Extract the (x, y) coordinate from the center of the cell holding the provided text.  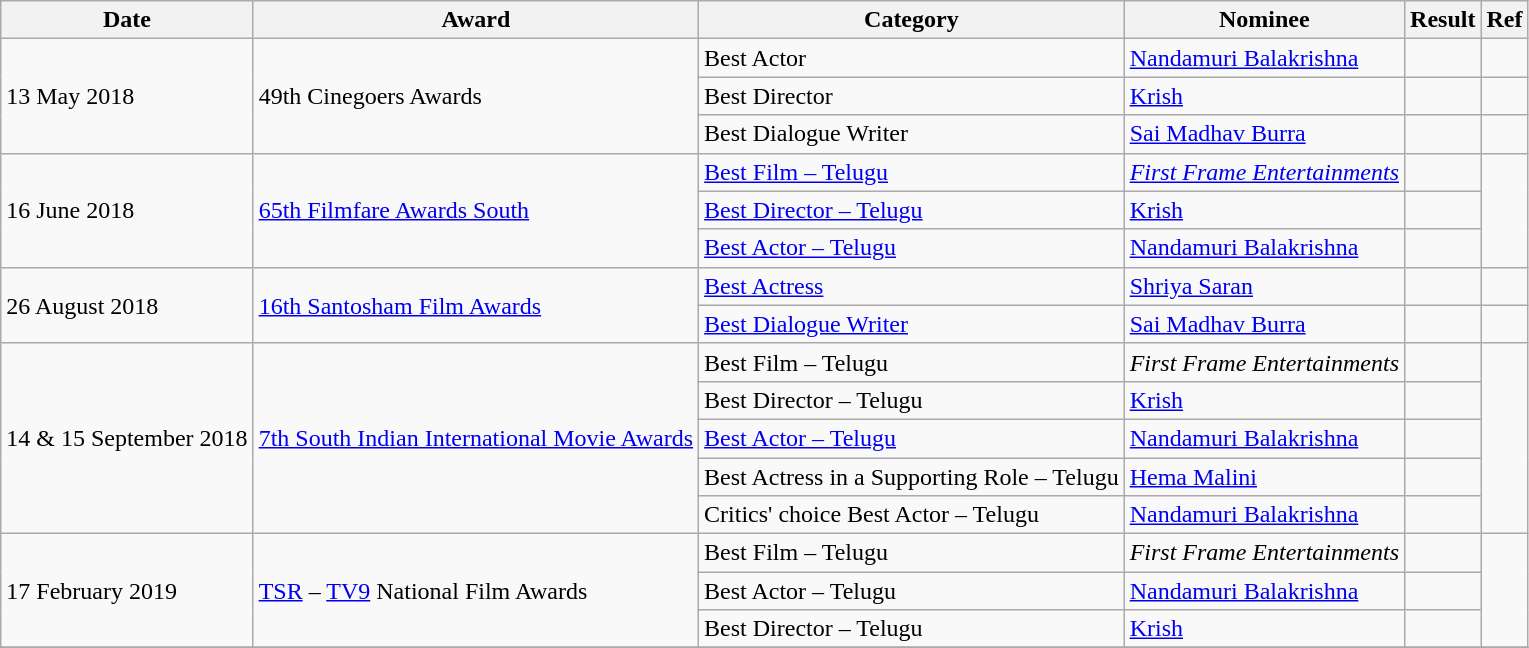
49th Cinegoers Awards (476, 96)
16 June 2018 (127, 210)
Hema Malini (1264, 477)
Ref (1504, 20)
Best Director (912, 96)
Award (476, 20)
Best Actress in a Supporting Role – Telugu (912, 477)
14 & 15 September 2018 (127, 438)
16th Santosham Film Awards (476, 305)
Category (912, 20)
26 August 2018 (127, 305)
Result (1443, 20)
Critics' choice Best Actor – Telugu (912, 515)
TSR – TV9 National Film Awards (476, 591)
7th South Indian International Movie Awards (476, 438)
13 May 2018 (127, 96)
Shriya Saran (1264, 286)
Date (127, 20)
Best Actress (912, 286)
17 February 2019 (127, 591)
65th Filmfare Awards South (476, 210)
Nominee (1264, 20)
Best Actor (912, 58)
